Determine the (X, Y) coordinate at the center of the cell enclosing the given text.  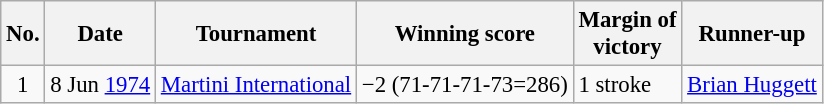
Date (100, 34)
Brian Huggett (752, 85)
8 Jun 1974 (100, 85)
Runner-up (752, 34)
1 stroke (628, 85)
Tournament (256, 34)
−2 (71-71-71-73=286) (466, 85)
1 (23, 85)
No. (23, 34)
Margin ofvictory (628, 34)
Winning score (466, 34)
Martini International (256, 85)
